Extract the [x, y] coordinate from the center of the cell holding the provided text.  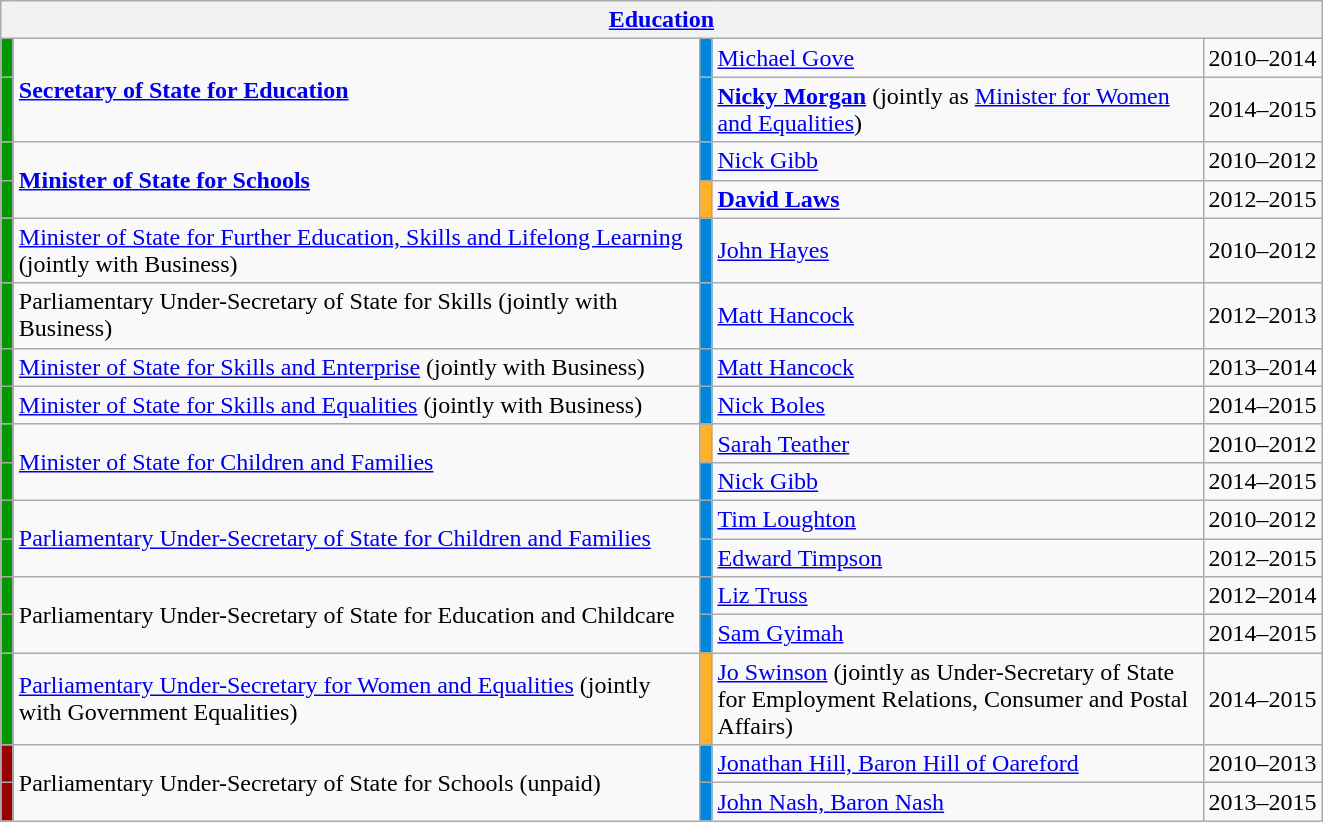
Parliamentary Under-Secretary of State for Children and Families [356, 538]
2012–2013 [1262, 316]
Tim Loughton [958, 519]
Minister of State for Skills and Enterprise (jointly with Business) [356, 367]
Secretary of State for Education [356, 90]
Nick Boles [958, 405]
Minister of State for Skills and Equalities (jointly with Business) [356, 405]
Education [662, 20]
Jo Swinson (jointly as Under-Secretary of State for Employment Relations, Consumer and Postal Affairs) [958, 699]
Edward Timpson [958, 557]
Nicky Morgan (jointly as Minister for Women and Equalities) [958, 110]
Sarah Teather [958, 443]
Parliamentary Under-Secretary of State for Skills (jointly with Business) [356, 316]
Sam Gyimah [958, 634]
Minister of State for Schools [356, 180]
2010–2013 [1262, 764]
2010–2014 [1262, 58]
2013–2014 [1262, 367]
Parliamentary Under-Secretary of State for Schools (unpaid) [356, 783]
David Laws [958, 199]
John Hayes [958, 250]
2013–2015 [1262, 802]
John Nash, Baron Nash [958, 802]
Parliamentary Under-Secretary of State for Education and Childcare [356, 615]
Parliamentary Under-Secretary for Women and Equalities (jointly with Government Equalities) [356, 699]
Jonathan Hill, Baron Hill of Oareford [958, 764]
Michael Gove [958, 58]
2012–2014 [1262, 596]
Minister of State for Children and Families [356, 462]
Liz Truss [958, 596]
Minister of State for Further Education, Skills and Lifelong Learning (jointly with Business) [356, 250]
